Determine the (X, Y) coordinate at the center of the cell enclosing the given text.  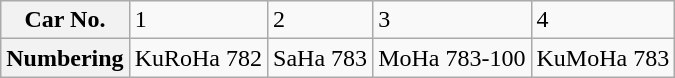
Numbering (65, 58)
KuMoHa 783 (603, 58)
Car No. (65, 20)
3 (452, 20)
1 (198, 20)
KuRoHa 782 (198, 58)
MoHa 783-100 (452, 58)
SaHa 783 (320, 58)
4 (603, 20)
2 (320, 20)
